Pinpoint the cell where the given text exists, returning its (x, y) midpoint coordinate. 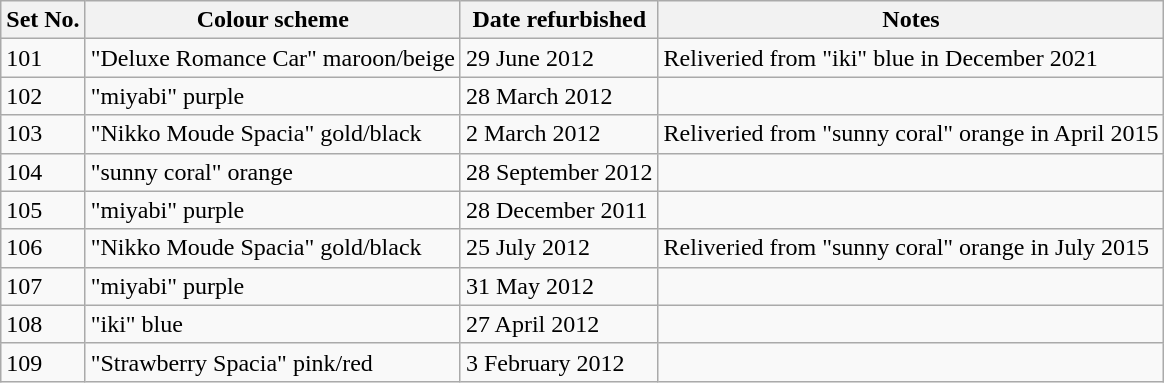
109 (43, 362)
28 March 2012 (559, 96)
28 December 2011 (559, 210)
Reliveried from "iki" blue in December 2021 (911, 58)
2 March 2012 (559, 134)
107 (43, 286)
"sunny coral" orange (272, 172)
"Strawberry Spacia" pink/red (272, 362)
29 June 2012 (559, 58)
Date refurbished (559, 20)
101 (43, 58)
28 September 2012 (559, 172)
Reliveried from "sunny coral" orange in April 2015 (911, 134)
Reliveried from "sunny coral" orange in July 2015 (911, 248)
31 May 2012 (559, 286)
105 (43, 210)
27 April 2012 (559, 324)
Set No. (43, 20)
103 (43, 134)
"Deluxe Romance Car" maroon/beige (272, 58)
102 (43, 96)
25 July 2012 (559, 248)
"iki" blue (272, 324)
104 (43, 172)
3 February 2012 (559, 362)
Colour scheme (272, 20)
108 (43, 324)
Notes (911, 20)
106 (43, 248)
